Identify which cell holds the provided text, then report its [x, y] central coordinate. 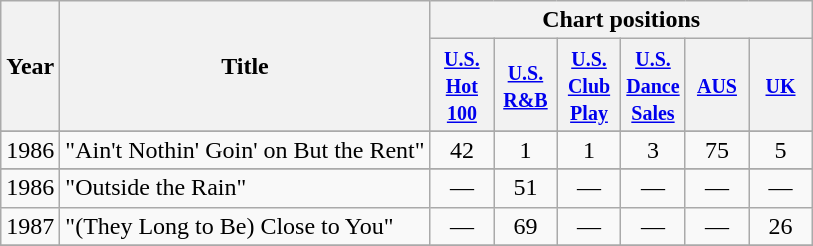
51 [526, 188]
"Ain't Nothin' Goin' on But the Rent" [245, 150]
"(They Long to Be) Close to You" [245, 226]
AUS [717, 85]
26 [781, 226]
U.S. Hot 100 [462, 85]
U.S. Club Play [589, 85]
3 [653, 150]
75 [717, 150]
42 [462, 150]
U.S. R&B [526, 85]
U.S. Dance Sales [653, 85]
Chart positions [621, 20]
Year [30, 66]
Title [245, 66]
69 [526, 226]
UK [781, 85]
"Outside the Rain" [245, 188]
5 [781, 150]
1987 [30, 226]
